Pinpoint the cell where the given text exists, returning its [X, Y] midpoint coordinate. 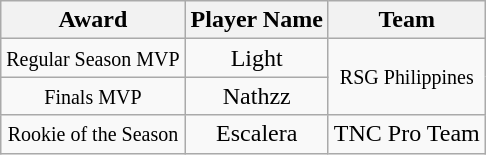
Team [406, 20]
TNC Pro Team [406, 134]
RSG Philippines [406, 77]
Award [93, 20]
Nathzz [256, 96]
Light [256, 58]
Regular Season MVP [93, 58]
Player Name [256, 20]
Escalera [256, 134]
Finals MVP [93, 96]
Rookie of the Season [93, 134]
